Pinpoint the cell where the given text exists, returning its [x, y] midpoint coordinate. 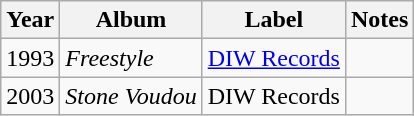
Album [131, 20]
Notes [379, 20]
Year [30, 20]
1993 [30, 58]
Stone Voudou [131, 96]
Label [274, 20]
2003 [30, 96]
Freestyle [131, 58]
